Identify which cell holds the provided text, then report its (X, Y) central coordinate. 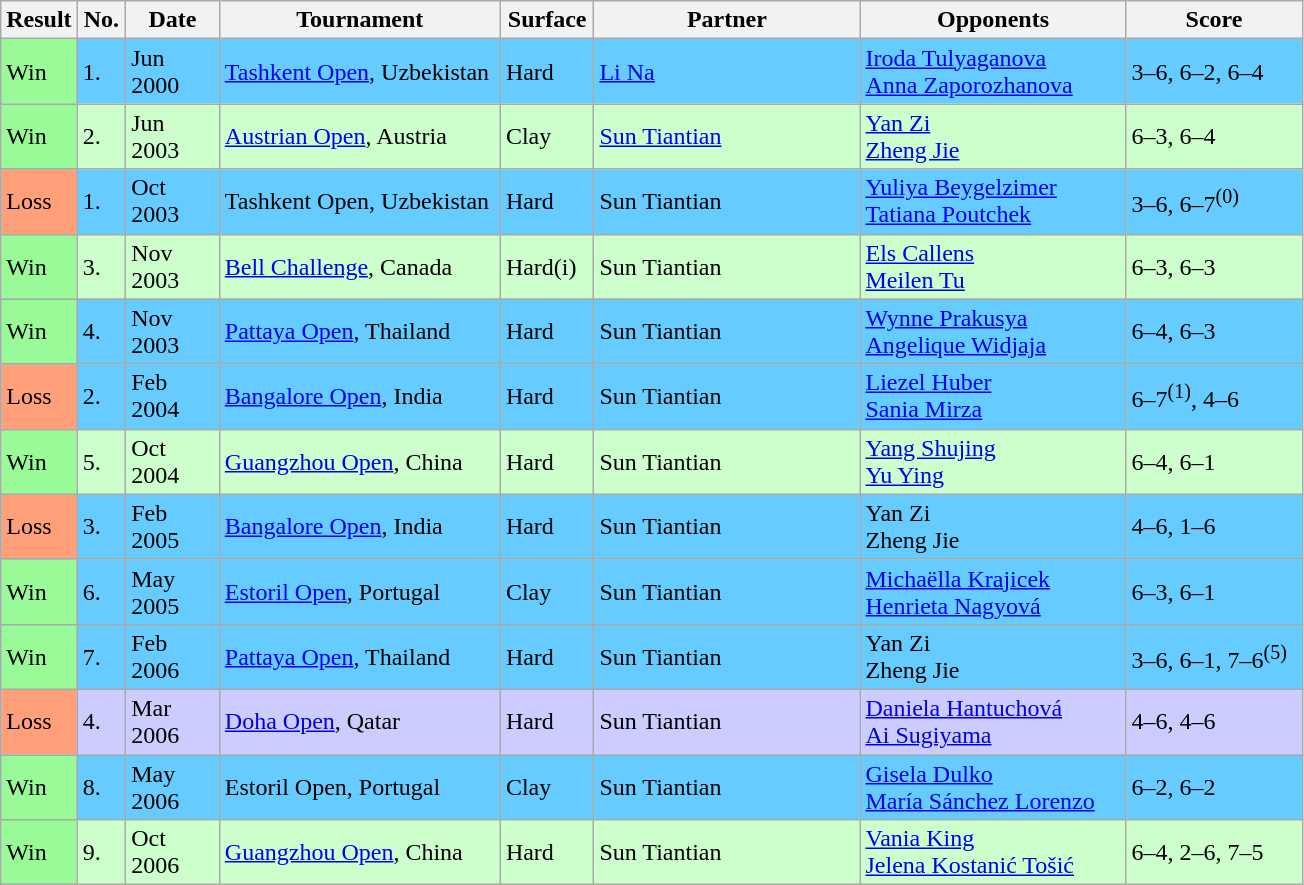
Daniela Hantuchová Ai Sugiyama (993, 722)
Michaëlla Krajicek Henrieta Nagyová (993, 592)
4–6, 1–6 (1214, 526)
Feb 2004 (173, 396)
5. (102, 462)
Yang Shujing Yu Ying (993, 462)
Bell Challenge, Canada (360, 266)
3–6, 6–7(0) (1214, 202)
Oct 2006 (173, 852)
6–4, 6–1 (1214, 462)
Austrian Open, Austria (360, 136)
Yuliya Beygelzimer Tatiana Poutchek (993, 202)
Liezel Huber Sania Mirza (993, 396)
Oct 2003 (173, 202)
6. (102, 592)
6–3, 6–1 (1214, 592)
Date (173, 20)
Result (39, 20)
3–6, 6–2, 6–4 (1214, 72)
9. (102, 852)
Feb 2006 (173, 656)
Iroda Tulyaganova Anna Zaporozhanova (993, 72)
Opponents (993, 20)
3–6, 6–1, 7–6(5) (1214, 656)
Doha Open, Qatar (360, 722)
Tournament (360, 20)
Score (1214, 20)
Mar 2006 (173, 722)
Feb 2005 (173, 526)
Els Callens Meilen Tu (993, 266)
May 2006 (173, 786)
Jun 2000 (173, 72)
Li Na (727, 72)
6–4, 2–6, 7–5 (1214, 852)
6–7(1), 4–6 (1214, 396)
8. (102, 786)
6–3, 6–3 (1214, 266)
Vania King Jelena Kostanić Tošić (993, 852)
7. (102, 656)
Oct 2004 (173, 462)
Surface (547, 20)
6–4, 6–3 (1214, 332)
Wynne Prakusya Angelique Widjaja (993, 332)
Partner (727, 20)
6–2, 6–2 (1214, 786)
6–3, 6–4 (1214, 136)
May 2005 (173, 592)
No. (102, 20)
Hard(i) (547, 266)
Gisela Dulko María Sánchez Lorenzo (993, 786)
4–6, 4–6 (1214, 722)
Jun 2003 (173, 136)
